Output the [X, Y] coordinate of the center of the cell containing the given text.  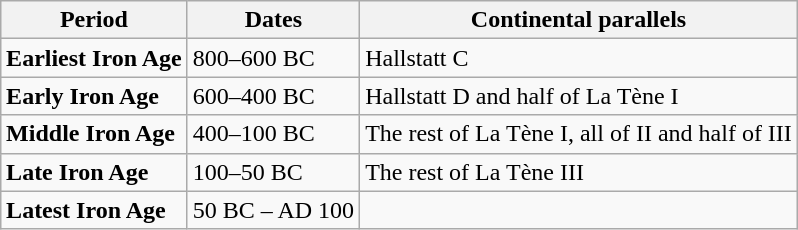
Middle Iron Age [94, 134]
800–600 BC [273, 58]
Latest Iron Age [94, 210]
Late Iron Age [94, 172]
Period [94, 20]
The rest of La Tène I, all of II and half of III [579, 134]
600–400 BC [273, 96]
Hallstatt C [579, 58]
Hallstatt D and half of La Tène I [579, 96]
Early Iron Age [94, 96]
50 BC – AD 100 [273, 210]
The rest of La Tène III [579, 172]
100–50 BC [273, 172]
Earliest Iron Age [94, 58]
400–100 BC [273, 134]
Continental parallels [579, 20]
Dates [273, 20]
